Return [x, y] of the center of cell containing provided text 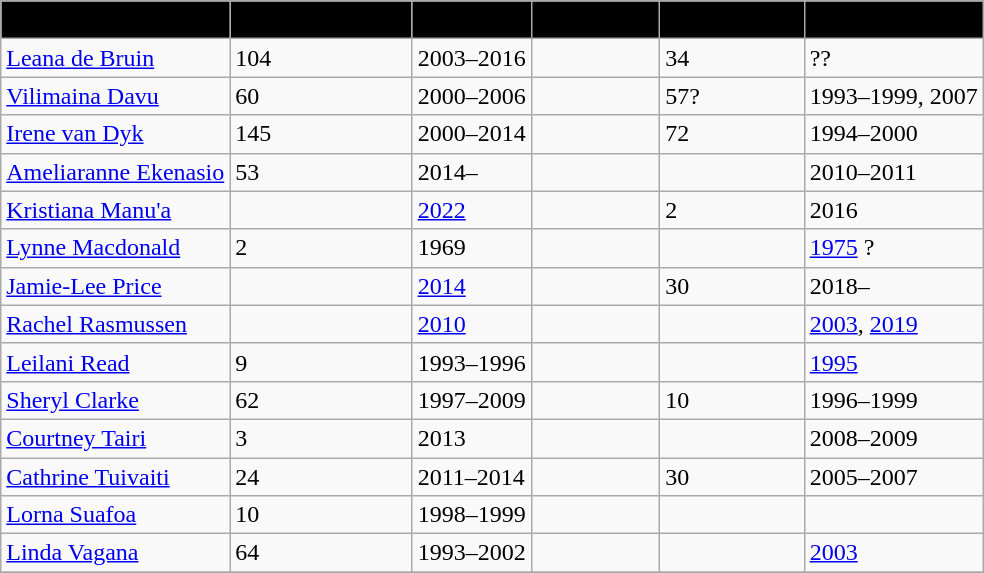
34 [732, 58]
2003 [894, 553]
1993–1996 [472, 362]
Linda Vagana [116, 553]
9 [321, 362]
Kristiana Manu'a [116, 210]
Player [116, 20]
Lynne Macdonald [116, 248]
2010 [472, 324]
1998–1999 [472, 515]
1969 [472, 248]
1995 [894, 362]
64 [321, 553]
60 [321, 96]
2013 [472, 438]
Vilimaina Davu [116, 96]
Leana de Bruin [116, 58]
2022 [472, 210]
Cathrine Tuivaiti [116, 477]
Appearances [732, 20]
1994–2000 [894, 134]
1993–2002 [472, 553]
3 [321, 438]
104 [321, 58]
2018– [894, 286]
Other team [596, 20]
62 [321, 400]
Ameliaranne Ekenasio [116, 172]
2014 [472, 286]
2005–2007 [894, 477]
2003, 2019 [894, 324]
145 [321, 134]
2011–2014 [472, 477]
57? [732, 96]
2008–2009 [894, 438]
1997–2009 [472, 400]
2000–2014 [472, 134]
1975 ? [894, 248]
53 [321, 172]
?? [894, 58]
2000–2006 [472, 96]
Irene van Dyk [116, 134]
Sheryl Clarke [116, 400]
2016 [894, 210]
72 [732, 134]
2010–2011 [894, 172]
Courtney Tairi [116, 438]
2003–2016 [472, 58]
Jamie-Lee Price [116, 286]
NZ Appearances [321, 20]
1993–1999, 2007 [894, 96]
24 [321, 477]
Leilani Read [116, 362]
Rachel Rasmussen [116, 324]
1996–1999 [894, 400]
Lorna Suafoa [116, 515]
2014– [472, 172]
